Detect which cell encompasses the target text, then output its [X, Y] center coordinate. 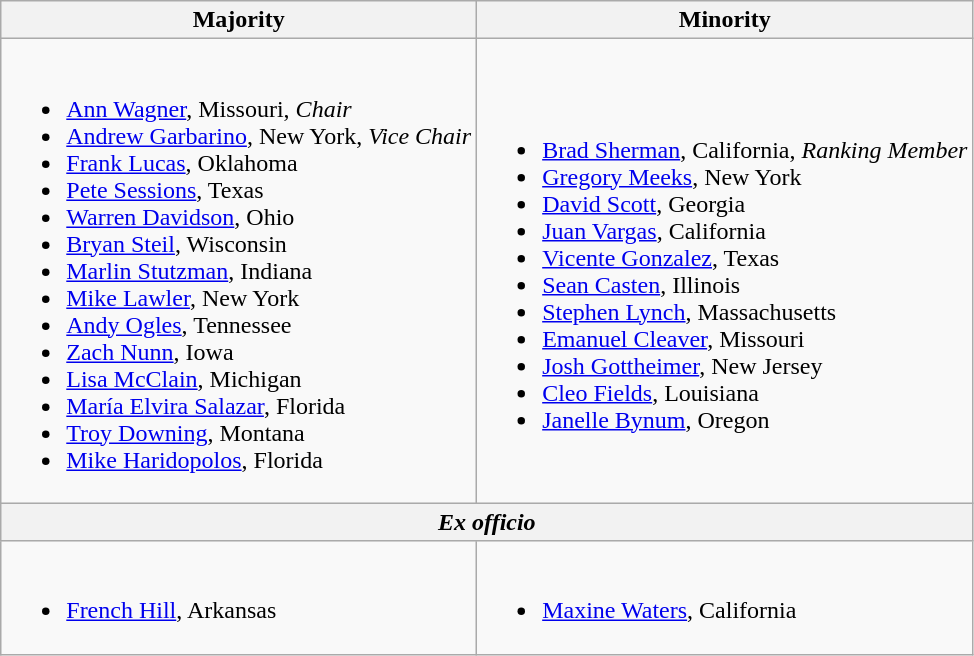
Ex officio [487, 522]
Minority [725, 20]
French Hill, Arkansas [239, 598]
Majority [239, 20]
Maxine Waters, California [725, 598]
